Identify which cell holds the provided text, then report its (x, y) central coordinate. 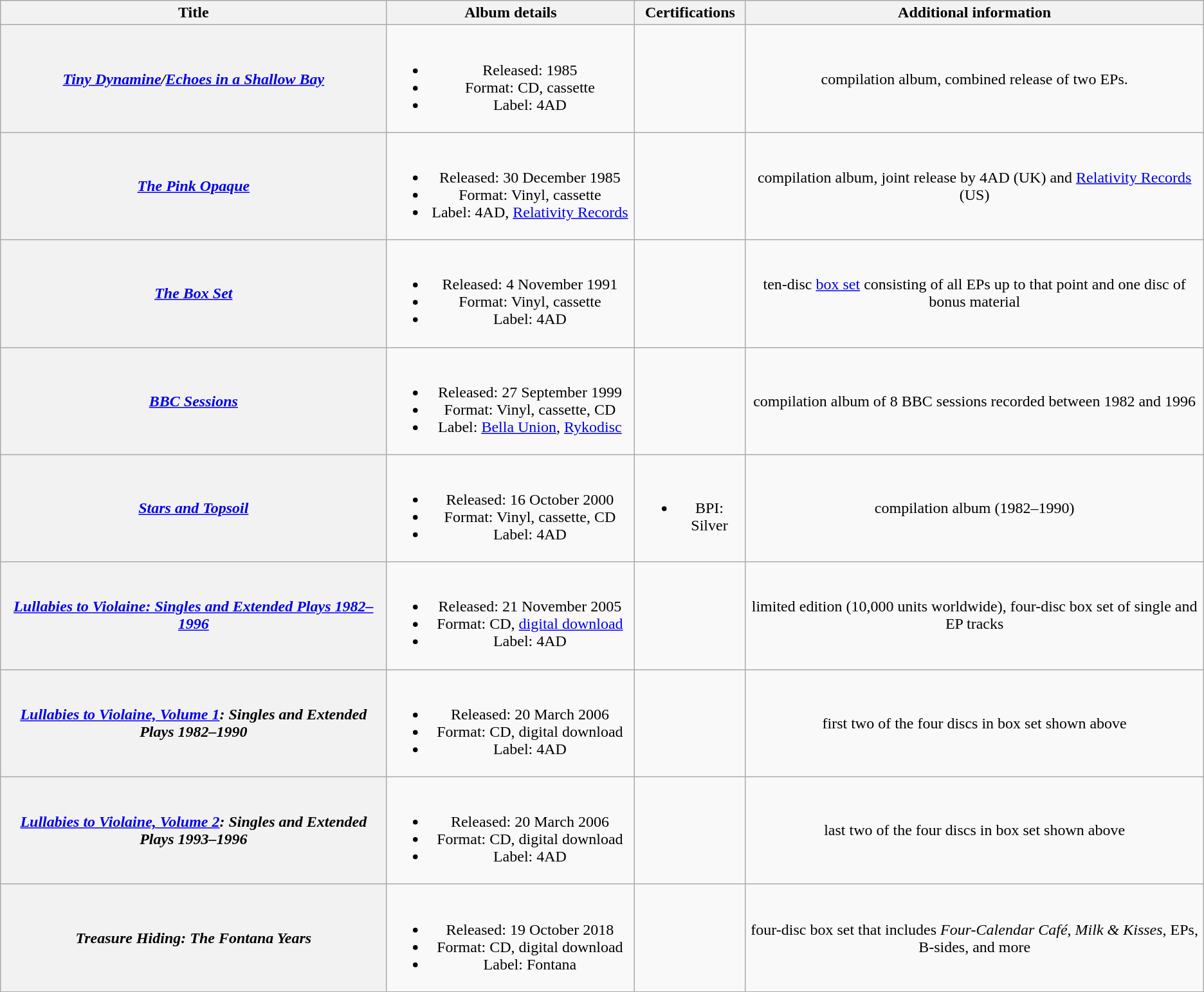
compilation album, joint release by 4AD (UK) and Relativity Records (US) (974, 186)
Certifications (690, 13)
Title (194, 13)
Released: 4 November 1991Format: Vinyl, cassetteLabel: 4AD (511, 293)
Released: 1985Format: CD, cassetteLabel: 4AD (511, 78)
ten-disc box set consisting of all EPs up to that point and one disc of bonus material (974, 293)
Treasure Hiding: The Fontana Years (194, 937)
compilation album of 8 BBC sessions recorded between 1982 and 1996 (974, 401)
Released: 16 October 2000Format: Vinyl, cassette, CDLabel: 4AD (511, 508)
Additional information (974, 13)
Lullabies to Violaine: Singles and Extended Plays 1982–1996 (194, 616)
Album details (511, 13)
BBC Sessions (194, 401)
Lullabies to Violaine, Volume 2: Singles and Extended Plays 1993–1996 (194, 831)
BPI: Silver (690, 508)
four-disc box set that includes Four-Calendar Café, Milk & Kisses, EPs, B-sides, and more (974, 937)
The Pink Opaque (194, 186)
first two of the four discs in box set shown above (974, 723)
compilation album (1982–1990) (974, 508)
Released: 19 October 2018Format: CD, digital downloadLabel: Fontana (511, 937)
last two of the four discs in box set shown above (974, 831)
The Box Set (194, 293)
limited edition (10,000 units worldwide), four-disc box set of single and EP tracks (974, 616)
Lullabies to Violaine, Volume 1: Singles and Extended Plays 1982–1990 (194, 723)
compilation album, combined release of two EPs. (974, 78)
Tiny Dynamine/Echoes in a Shallow Bay (194, 78)
Released: 27 September 1999Format: Vinyl, cassette, CDLabel: Bella Union, Rykodisc (511, 401)
Released: 21 November 2005Format: CD, digital downloadLabel: 4AD (511, 616)
Released: 30 December 1985Format: Vinyl, cassetteLabel: 4AD, Relativity Records (511, 186)
Stars and Topsoil (194, 508)
